Determine the (X, Y) coordinate at the center of the cell enclosing the given text.  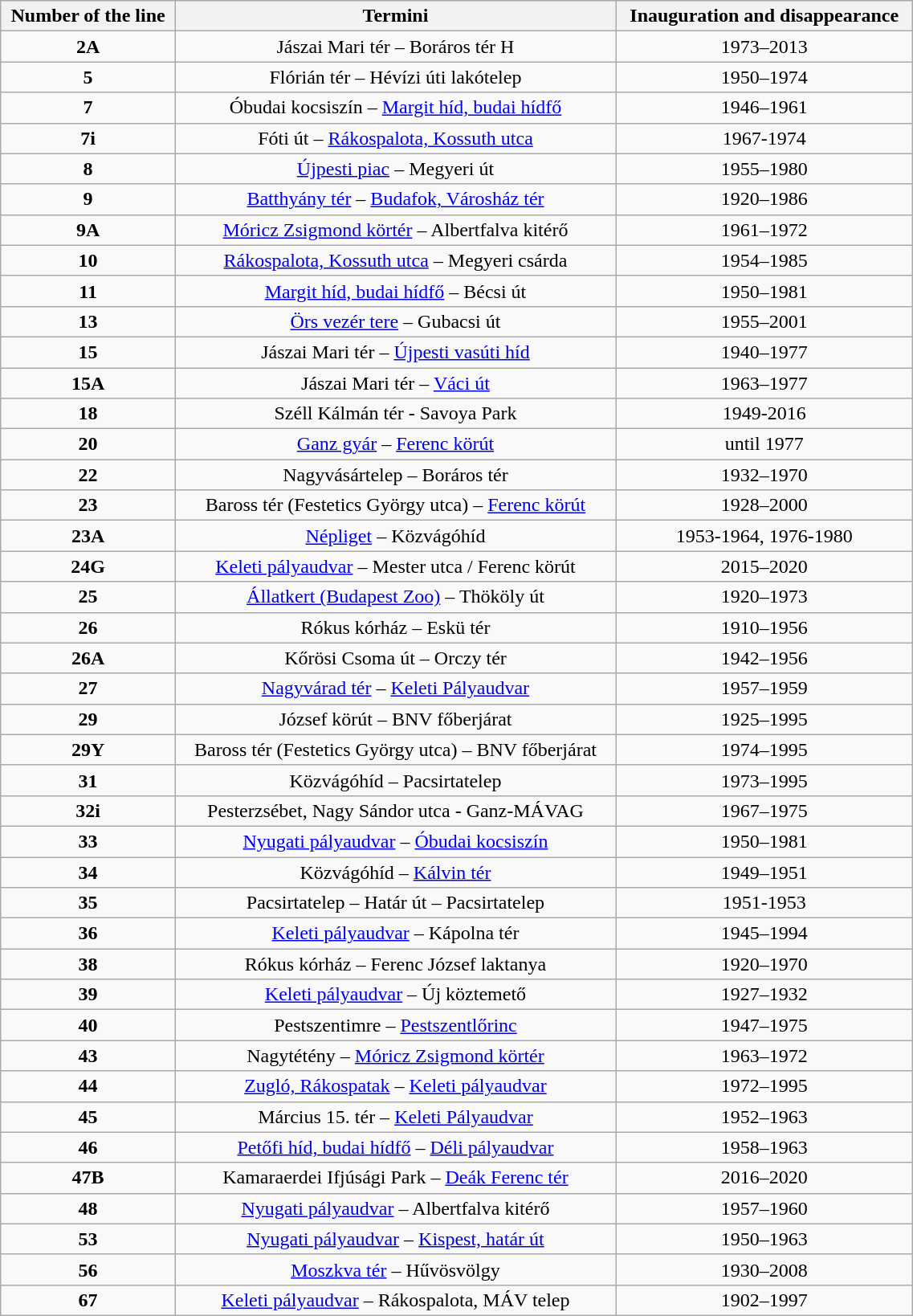
43 (88, 1056)
Pesterzsébet, Nagy Sándor utca - Ganz-MÁVAG (395, 811)
26 (88, 627)
15A (88, 383)
53 (88, 1239)
26A (88, 658)
Flórián tér – Hévízi úti lakótelep (395, 77)
Moszkva tér – Hűvösvölgy (395, 1269)
9 (88, 199)
9A (88, 230)
1928–2000 (764, 505)
Nagyvásártelep – Boráros tér (395, 475)
1973–1995 (764, 780)
1942–1956 (764, 658)
1958–1963 (764, 1147)
1957–1959 (764, 689)
Batthyány tér – Budafok, Városház tér (395, 199)
Kamaraerdei Ifjúsági Park – Deák Ferenc tér (395, 1178)
47B (88, 1178)
Örs vezér tere – Gubacsi út (395, 321)
46 (88, 1147)
Nyugati pályaudvar – Óbudai kocsiszín (395, 841)
1949–1951 (764, 872)
Keleti pályaudvar – Kápolna tér (395, 934)
45 (88, 1117)
Pestszentimre – Pestszentlőrinc (395, 1025)
1963–1977 (764, 383)
2A (88, 47)
1945–1994 (764, 934)
1957–1960 (764, 1208)
1946–1961 (764, 108)
32i (88, 811)
31 (88, 780)
1963–1972 (764, 1056)
1932–1970 (764, 475)
15 (88, 352)
1974–1995 (764, 750)
Margit híd, budai hídfő – Bécsi út (395, 291)
1940–1977 (764, 352)
1954–1985 (764, 260)
1952–1963 (764, 1117)
67 (88, 1300)
34 (88, 872)
1950–1963 (764, 1239)
10 (88, 260)
1910–1956 (764, 627)
1967–1975 (764, 811)
44 (88, 1086)
Március 15. tér – Keleti Pályaudvar (395, 1117)
2016–2020 (764, 1178)
33 (88, 841)
5 (88, 77)
8 (88, 169)
until 1977 (764, 444)
13 (88, 321)
Népliget – Közvágóhíd (395, 536)
Baross tér (Festetics György utca) – BNV főberjárat (395, 750)
40 (88, 1025)
24G (88, 566)
39 (88, 995)
1955–1980 (764, 169)
Petőfi híd, budai hídfő – Déli pályaudvar (395, 1147)
Keleti pályaudvar – Új köztemető (395, 995)
Zugló, Rákospatak – Keleti pályaudvar (395, 1086)
18 (88, 414)
Jászai Mari tér – Újpesti vasúti híd (395, 352)
Jászai Mari tér – Boráros tér H (395, 47)
József körút – BNV főberjárat (395, 719)
1930–2008 (764, 1269)
Rákospalota, Kossuth utca – Megyeri csárda (395, 260)
1951-1953 (764, 903)
Rókus kórház – Eskü tér (395, 627)
Number of the line (88, 16)
1902–1997 (764, 1300)
Nagyvárad tér – Keleti Pályaudvar (395, 689)
Óbudai kocsiszín – Margit híd, budai hídfő (395, 108)
Nyugati pályaudvar – Albertfalva kitérő (395, 1208)
1961–1972 (764, 230)
1949-2016 (764, 414)
38 (88, 964)
1920–1986 (764, 199)
Móricz Zsigmond körtér – Albertfalva kitérő (395, 230)
Rókus kórház – Ferenc József laktanya (395, 964)
Kőrösi Csoma út – Orczy tér (395, 658)
Újpesti piac – Megyeri út (395, 169)
1920–1973 (764, 597)
Nyugati pályaudvar – Kispest, határ út (395, 1239)
1967-1974 (764, 138)
Jászai Mari tér – Váci út (395, 383)
Ganz gyár – Ferenc körút (395, 444)
7i (88, 138)
27 (88, 689)
29 (88, 719)
25 (88, 597)
2015–2020 (764, 566)
22 (88, 475)
56 (88, 1269)
Állatkert (Budapest Zoo) – Thököly út (395, 597)
1947–1975 (764, 1025)
Keleti pályaudvar – Mester utca / Ferenc körút (395, 566)
36 (88, 934)
35 (88, 903)
Fóti út – Rákospalota, Kossuth utca (395, 138)
1920–1970 (764, 964)
29Y (88, 750)
Közvágóhíd – Kálvin tér (395, 872)
48 (88, 1208)
1973–2013 (764, 47)
Baross tér (Festetics György utca) – Ferenc körút (395, 505)
Pacsirtatelep – Határ út – Pacsirtatelep (395, 903)
Nagytétény – Móricz Zsigmond körtér (395, 1056)
Termini (395, 16)
1953-1964, 1976-1980 (764, 536)
Széll Kálmán tér - Savoya Park (395, 414)
Keleti pályaudvar – Rákospalota, MÁV telep (395, 1300)
1925–1995 (764, 719)
23 (88, 505)
Közvágóhíd – Pacsirtatelep (395, 780)
23A (88, 536)
1950–1974 (764, 77)
1927–1932 (764, 995)
20 (88, 444)
1955–2001 (764, 321)
Inauguration and disappearance (764, 16)
7 (88, 108)
1972–1995 (764, 1086)
11 (88, 291)
